Pinpoint the cell where the given text exists, returning its (x, y) midpoint coordinate. 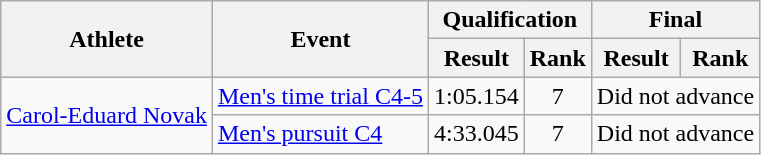
Qualification (510, 20)
1:05.154 (476, 96)
Men's pursuit C4 (320, 134)
Men's time trial C4-5 (320, 96)
Event (320, 39)
Carol-Eduard Novak (107, 115)
Final (675, 20)
Athlete (107, 39)
4:33.045 (476, 134)
